Scan for the cell matching the given text and deliver its (X, Y) coordinate at center. 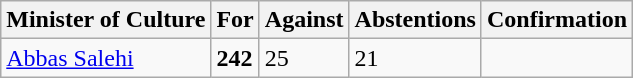
21 (415, 58)
242 (235, 58)
Confirmation (556, 20)
Minister of Culture (106, 20)
Abstentions (415, 20)
For (235, 20)
25 (304, 58)
Against (304, 20)
Abbas Salehi (106, 58)
